Pinpoint the cell where the given text exists, returning its (X, Y) midpoint coordinate. 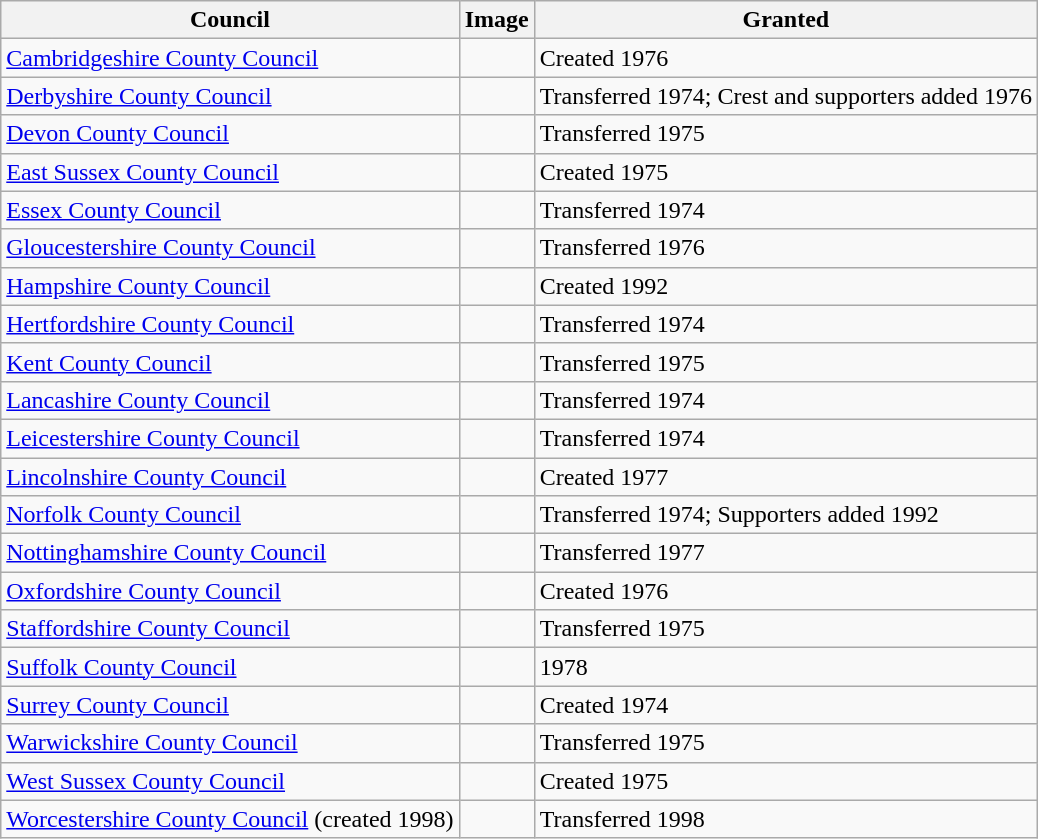
Image (496, 20)
Surrey County Council (230, 705)
Created 1992 (786, 286)
Council (230, 20)
Suffolk County Council (230, 667)
Worcestershire County Council (created 1998) (230, 819)
West Sussex County Council (230, 781)
Derbyshire County Council (230, 96)
Created 1974 (786, 705)
Transferred 1998 (786, 819)
Staffordshire County Council (230, 629)
Warwickshire County Council (230, 743)
Nottinghamshire County Council (230, 553)
Lincolnshire County Council (230, 477)
Transferred 1977 (786, 553)
Norfolk County Council (230, 515)
Created 1977 (786, 477)
Lancashire County Council (230, 400)
Transferred 1974; Crest and supporters added 1976 (786, 96)
Kent County Council (230, 362)
Hertfordshire County Council (230, 324)
Oxfordshire County Council (230, 591)
Essex County Council (230, 210)
1978 (786, 667)
Devon County Council (230, 134)
Hampshire County Council (230, 286)
Granted (786, 20)
Leicestershire County Council (230, 438)
Cambridgeshire County Council (230, 58)
Transferred 1974; Supporters added 1992 (786, 515)
Transferred 1976 (786, 248)
Gloucestershire County Council (230, 248)
East Sussex County Council (230, 172)
